Return (x, y) of the center of cell containing provided text 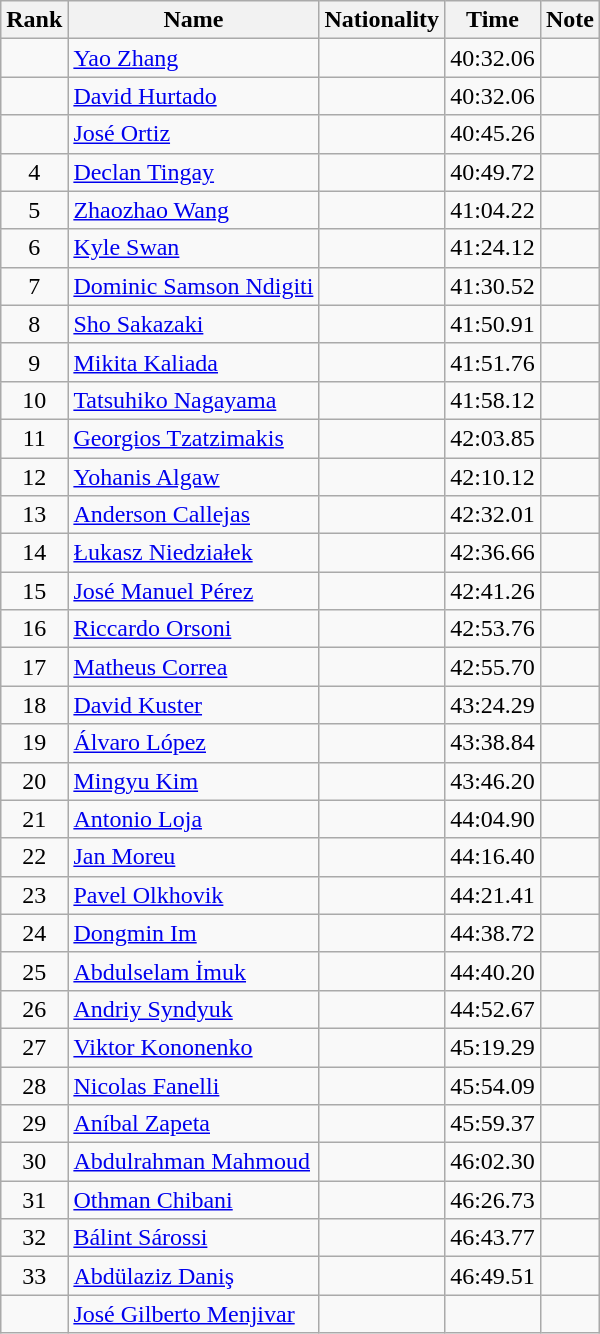
18 (34, 705)
22 (34, 857)
32 (34, 1238)
Yohanis Algaw (194, 477)
10 (34, 400)
11 (34, 438)
Mikita Kaliada (194, 362)
Matheus Correa (194, 667)
Nicolas Fanelli (194, 1085)
Nationality (382, 20)
Declan Tingay (194, 172)
44:21.41 (493, 895)
José Ortiz (194, 134)
Dongmin Im (194, 933)
Pavel Olkhovik (194, 895)
Mingyu Kim (194, 781)
Anderson Callejas (194, 515)
14 (34, 553)
44:40.20 (493, 971)
Abdülaziz Daniş (194, 1276)
7 (34, 286)
42:36.66 (493, 553)
40:45.26 (493, 134)
42:03.85 (493, 438)
David Hurtado (194, 96)
44:52.67 (493, 1009)
28 (34, 1085)
45:59.37 (493, 1124)
40:49.72 (493, 172)
43:46.20 (493, 781)
23 (34, 895)
Bálint Sárossi (194, 1238)
41:58.12 (493, 400)
46:02.30 (493, 1162)
41:51.76 (493, 362)
44:38.72 (493, 933)
9 (34, 362)
Name (194, 20)
25 (34, 971)
Jan Moreu (194, 857)
Kyle Swan (194, 248)
Tatsuhiko Nagayama (194, 400)
Antonio Loja (194, 819)
45:19.29 (493, 1047)
41:50.91 (493, 324)
4 (34, 172)
20 (34, 781)
José Gilberto Menjivar (194, 1314)
Sho Sakazaki (194, 324)
44:16.40 (493, 857)
42:10.12 (493, 477)
46:43.77 (493, 1238)
Andriy Syndyuk (194, 1009)
Georgios Tzatzimakis (194, 438)
Aníbal Zapeta (194, 1124)
29 (34, 1124)
21 (34, 819)
31 (34, 1200)
David Kuster (194, 705)
Álvaro López (194, 743)
5 (34, 210)
Abdulrahman Mahmoud (194, 1162)
12 (34, 477)
Time (493, 20)
30 (34, 1162)
42:55.70 (493, 667)
33 (34, 1276)
16 (34, 629)
8 (34, 324)
17 (34, 667)
Viktor Kononenko (194, 1047)
Rank (34, 20)
Zhaozhao Wang (194, 210)
43:24.29 (493, 705)
42:32.01 (493, 515)
45:54.09 (493, 1085)
27 (34, 1047)
Abdulselam İmuk (194, 971)
41:30.52 (493, 286)
19 (34, 743)
46:26.73 (493, 1200)
24 (34, 933)
15 (34, 591)
Dominic Samson Ndigiti (194, 286)
13 (34, 515)
6 (34, 248)
Yao Zhang (194, 58)
41:24.12 (493, 248)
42:53.76 (493, 629)
41:04.22 (493, 210)
44:04.90 (493, 819)
Łukasz Niedziałek (194, 553)
José Manuel Pérez (194, 591)
46:49.51 (493, 1276)
42:41.26 (493, 591)
Note (570, 20)
Othman Chibani (194, 1200)
26 (34, 1009)
43:38.84 (493, 743)
Riccardo Orsoni (194, 629)
